Identify which cell holds the provided text, then report its [x, y] central coordinate. 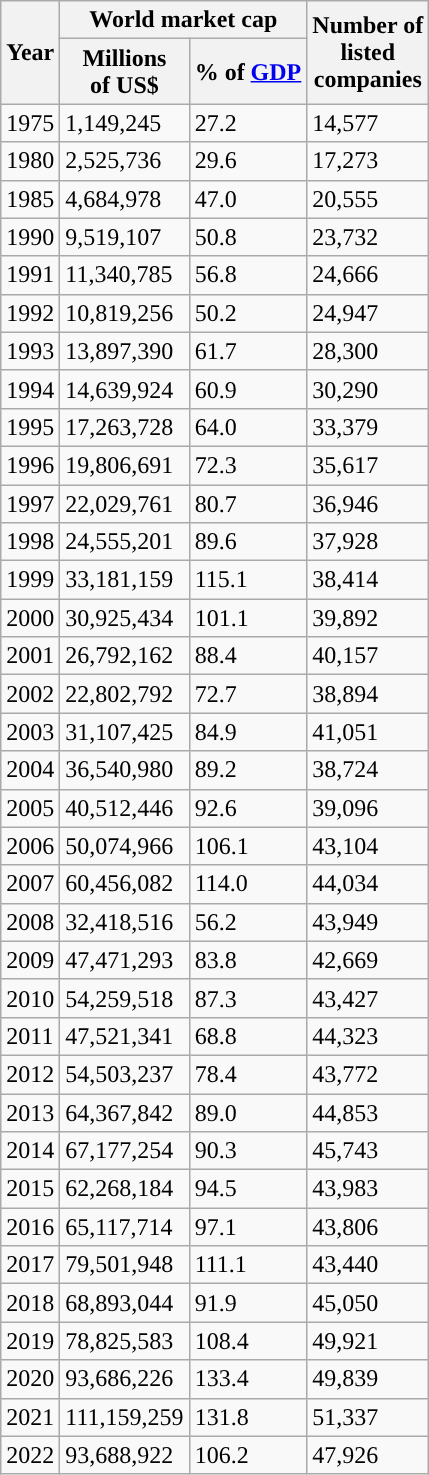
2015 [30, 1189]
50,074,966 [124, 846]
2017 [30, 1265]
1975 [30, 123]
42,669 [368, 960]
89.0 [248, 1113]
64,367,842 [124, 1113]
1998 [30, 542]
88.4 [248, 656]
54,503,237 [124, 1074]
39,096 [368, 808]
43,949 [368, 922]
2012 [30, 1074]
92.6 [248, 808]
49,921 [368, 1341]
47,521,341 [124, 1036]
2005 [30, 808]
68.8 [248, 1036]
10,819,256 [124, 313]
93,686,226 [124, 1379]
47.0 [248, 199]
43,104 [368, 846]
43,983 [368, 1189]
1994 [30, 389]
64.0 [248, 427]
2000 [30, 618]
89.6 [248, 542]
44,034 [368, 884]
90.3 [248, 1151]
14,577 [368, 123]
43,806 [368, 1227]
44,323 [368, 1036]
27.2 [248, 123]
114.0 [248, 884]
39,892 [368, 618]
1985 [30, 199]
2009 [30, 960]
2010 [30, 998]
79,501,948 [124, 1265]
131.8 [248, 1417]
19,806,691 [124, 465]
62,268,184 [124, 1189]
106.2 [248, 1455]
47,471,293 [124, 960]
50.8 [248, 237]
1996 [30, 465]
35,617 [368, 465]
89.2 [248, 770]
72.3 [248, 465]
2011 [30, 1036]
45,050 [368, 1303]
30,290 [368, 389]
78,825,583 [124, 1341]
61.7 [248, 351]
33,181,159 [124, 580]
31,107,425 [124, 732]
1997 [30, 503]
50.2 [248, 313]
45,743 [368, 1151]
2014 [30, 1151]
36,540,980 [124, 770]
Number oflistedcompanies [368, 52]
2020 [30, 1379]
93,688,922 [124, 1455]
30,925,434 [124, 618]
36,946 [368, 503]
67,177,254 [124, 1151]
20,555 [368, 199]
4,684,978 [124, 199]
2021 [30, 1417]
26,792,162 [124, 656]
2,525,736 [124, 161]
1999 [30, 580]
17,263,728 [124, 427]
11,340,785 [124, 275]
2003 [30, 732]
2018 [30, 1303]
33,379 [368, 427]
32,418,516 [124, 922]
1992 [30, 313]
2013 [30, 1113]
% of GDP [248, 72]
1991 [30, 275]
78.4 [248, 1074]
1993 [30, 351]
41,051 [368, 732]
106.1 [248, 846]
40,157 [368, 656]
9,519,107 [124, 237]
2002 [30, 694]
23,732 [368, 237]
1,149,245 [124, 123]
83.8 [248, 960]
56.2 [248, 922]
Millionsof US$ [124, 72]
84.9 [248, 732]
47,926 [368, 1455]
1980 [30, 161]
43,427 [368, 998]
38,724 [368, 770]
38,414 [368, 580]
22,029,761 [124, 503]
108.4 [248, 1341]
60,456,082 [124, 884]
24,666 [368, 275]
94.5 [248, 1189]
40,512,446 [124, 808]
72.7 [248, 694]
28,300 [368, 351]
68,893,044 [124, 1303]
133.4 [248, 1379]
56.8 [248, 275]
2008 [30, 922]
1995 [30, 427]
43,772 [368, 1074]
38,894 [368, 694]
29.6 [248, 161]
101.1 [248, 618]
17,273 [368, 161]
2006 [30, 846]
13,897,390 [124, 351]
115.1 [248, 580]
91.9 [248, 1303]
24,555,201 [124, 542]
1990 [30, 237]
2022 [30, 1455]
51,337 [368, 1417]
80.7 [248, 503]
111.1 [248, 1265]
2016 [30, 1227]
65,117,714 [124, 1227]
60.9 [248, 389]
2019 [30, 1341]
World market cap [184, 20]
Year [30, 52]
87.3 [248, 998]
43,440 [368, 1265]
2007 [30, 884]
22,802,792 [124, 694]
24,947 [368, 313]
111,159,259 [124, 1417]
97.1 [248, 1227]
14,639,924 [124, 389]
49,839 [368, 1379]
2001 [30, 656]
44,853 [368, 1113]
37,928 [368, 542]
2004 [30, 770]
54,259,518 [124, 998]
